Capture the cell that displays the provided text and extract its [X, Y] central coordinate. 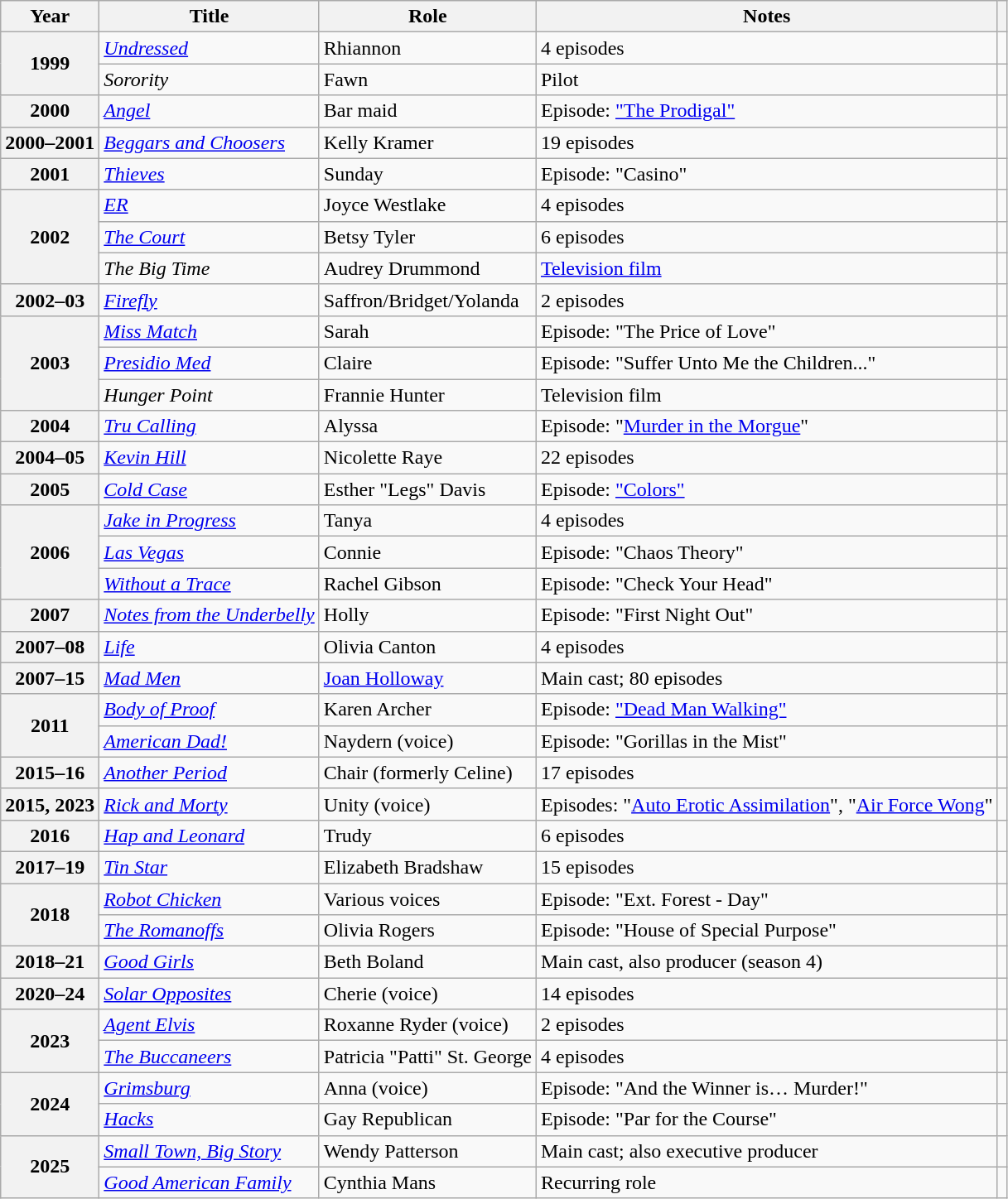
Unity (voice) [427, 804]
2006 [50, 552]
Undressed [209, 48]
19 episodes [767, 142]
Hap and Leonard [209, 835]
Esther "Legs" Davis [427, 489]
Bar maid [427, 111]
Sunday [427, 174]
Kevin Hill [209, 458]
Good Girls [209, 962]
Naydern (voice) [427, 741]
Olivia Canton [427, 647]
Elizabeth Bradshaw [427, 867]
15 episodes [767, 867]
The Court [209, 237]
Jake in Progress [209, 521]
Various voices [427, 898]
Episode: "And the Winner is… Murder!" [767, 1088]
Hacks [209, 1120]
Role [427, 17]
Year [50, 17]
Episode: "Suffer Unto Me the Children..." [767, 363]
2004 [50, 426]
Episode: "Chaos Theory" [767, 552]
Episodes: "Auto Erotic Assimilation", "Air Force Wong" [767, 804]
Angel [209, 111]
2017–19 [50, 867]
ER [209, 205]
Main cast; 80 episodes [767, 678]
Main cast, also producer (season 4) [767, 962]
2000 [50, 111]
1999 [50, 64]
Rick and Morty [209, 804]
Episode: "The Prodigal" [767, 111]
Notes [767, 17]
Beth Boland [427, 962]
Tru Calling [209, 426]
2023 [50, 1041]
Joan Holloway [427, 678]
Episode: "Casino" [767, 174]
Recurring role [767, 1182]
Presidio Med [209, 363]
Cold Case [209, 489]
Episode: "Check Your Head" [767, 584]
2002–03 [50, 300]
2004–05 [50, 458]
2024 [50, 1104]
Agent Elvis [209, 1025]
Cherie (voice) [427, 994]
2018 [50, 914]
Tanya [427, 521]
2018–21 [50, 962]
Olivia Rogers [427, 931]
Chair (formerly Celine) [427, 773]
Episode: "Gorillas in the Mist" [767, 741]
Miss Match [209, 331]
17 episodes [767, 773]
2005 [50, 489]
2007 [50, 615]
Joyce Westlake [427, 205]
Rachel Gibson [427, 584]
Another Period [209, 773]
14 episodes [767, 994]
Life [209, 647]
American Dad! [209, 741]
Small Town, Big Story [209, 1151]
Episode: "House of Special Purpose" [767, 931]
Notes from the Underbelly [209, 615]
Patricia "Patti" St. George [427, 1057]
Trudy [427, 835]
Rhiannon [427, 48]
2015–16 [50, 773]
Holly [427, 615]
Anna (voice) [427, 1088]
2000–2001 [50, 142]
Connie [427, 552]
Episode: "Colors" [767, 489]
Sorority [209, 79]
Betsy Tyler [427, 237]
Episode: "The Price of Love" [767, 331]
Pilot [767, 79]
Roxanne Ryder (voice) [427, 1025]
Episode: "Par for the Course" [767, 1120]
Fawn [427, 79]
Las Vegas [209, 552]
Karen Archer [427, 710]
Beggars and Choosers [209, 142]
Frannie Hunter [427, 395]
Thieves [209, 174]
Episode: "First Night Out" [767, 615]
Gay Republican [427, 1120]
The Romanoffs [209, 931]
2025 [50, 1167]
Nicolette Raye [427, 458]
Mad Men [209, 678]
Tin Star [209, 867]
Claire [427, 363]
Audrey Drummond [427, 268]
22 episodes [767, 458]
Main cast; also executive producer [767, 1151]
2016 [50, 835]
2007–08 [50, 647]
2011 [50, 725]
The Buccaneers [209, 1057]
Episode: "Ext. Forest - Day" [767, 898]
Episode: "Murder in the Morgue" [767, 426]
Solar Opposites [209, 994]
Hunger Point [209, 395]
Episode: "Dead Man Walking" [767, 710]
Title [209, 17]
Without a Trace [209, 584]
Kelly Kramer [427, 142]
2002 [50, 237]
2003 [50, 363]
Body of Proof [209, 710]
2020–24 [50, 994]
Good American Family [209, 1182]
Sarah [427, 331]
Alyssa [427, 426]
Grimsburg [209, 1088]
Robot Chicken [209, 898]
2001 [50, 174]
Saffron/Bridget/Yolanda [427, 300]
2007–15 [50, 678]
Wendy Patterson [427, 1151]
2015, 2023 [50, 804]
Cynthia Mans [427, 1182]
The Big Time [209, 268]
Firefly [209, 300]
